Detect which cell encompasses the target text, then output its (x, y) center coordinate. 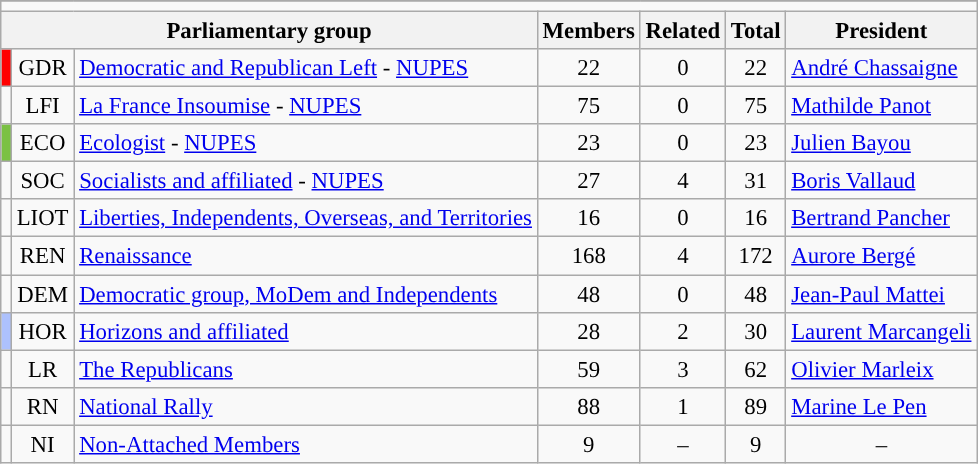
The Republicans (306, 369)
LFI (42, 106)
REN (42, 256)
Renaissance (306, 256)
Democratic and Republican Left - NUPES (306, 68)
SOC (42, 181)
Bertrand Pancher (882, 219)
GDR (42, 68)
Liberties, Independents, Overseas, and Territories (306, 219)
Related (682, 31)
President (882, 31)
LR (42, 369)
Laurent Marcangeli (882, 331)
2 (682, 331)
La France Insoumise - NUPES (306, 106)
3 (682, 369)
André Chassaigne (882, 68)
NI (42, 444)
National Rally (306, 406)
ECO (42, 143)
RN (42, 406)
168 (588, 256)
59 (588, 369)
30 (755, 331)
Democratic group, MoDem and Independents (306, 294)
Members (588, 31)
27 (588, 181)
Ecologist - NUPES (306, 143)
Aurore Bergé (882, 256)
62 (755, 369)
Mathilde Panot (882, 106)
Olivier Marleix (882, 369)
89 (755, 406)
28 (588, 331)
88 (588, 406)
Julien Bayou (882, 143)
LIOT (42, 219)
31 (755, 181)
Non-Attached Members (306, 444)
DEM (42, 294)
172 (755, 256)
Horizons and affiliated (306, 331)
Jean-Paul Mattei (882, 294)
Socialists and affiliated - NUPES (306, 181)
Total (755, 31)
HOR (42, 331)
Parliamentary group (270, 31)
Boris Vallaud (882, 181)
Marine Le Pen (882, 406)
1 (682, 406)
